Search for the cell housing the specified text and yield its (x, y) center coordinate. 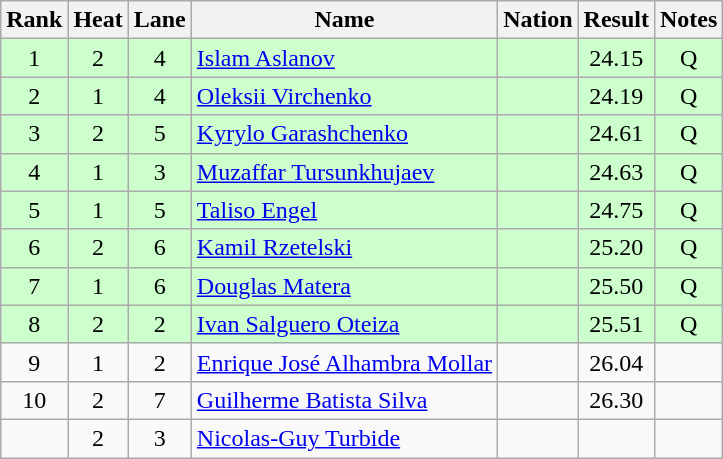
Name (344, 20)
Result (616, 20)
9 (34, 362)
Muzaffar Tursunkhujaev (344, 172)
Oleksii Virchenko (344, 96)
Kyrylo Garashchenko (344, 134)
Douglas Matera (344, 286)
25.51 (616, 324)
Islam Aslanov (344, 58)
Enrique José Alhambra Mollar (344, 362)
Nicolas-Guy Turbide (344, 438)
Kamil Rzetelski (344, 248)
10 (34, 400)
26.04 (616, 362)
Lane (160, 20)
24.61 (616, 134)
24.15 (616, 58)
26.30 (616, 400)
25.20 (616, 248)
Heat (98, 20)
Ivan Salguero Oteiza (344, 324)
Notes (688, 20)
Nation (538, 20)
Taliso Engel (344, 210)
8 (34, 324)
Guilherme Batista Silva (344, 400)
24.19 (616, 96)
Rank (34, 20)
24.75 (616, 210)
24.63 (616, 172)
25.50 (616, 286)
